Find where the given text appears and provide that cell's center as [x, y] coordinate. 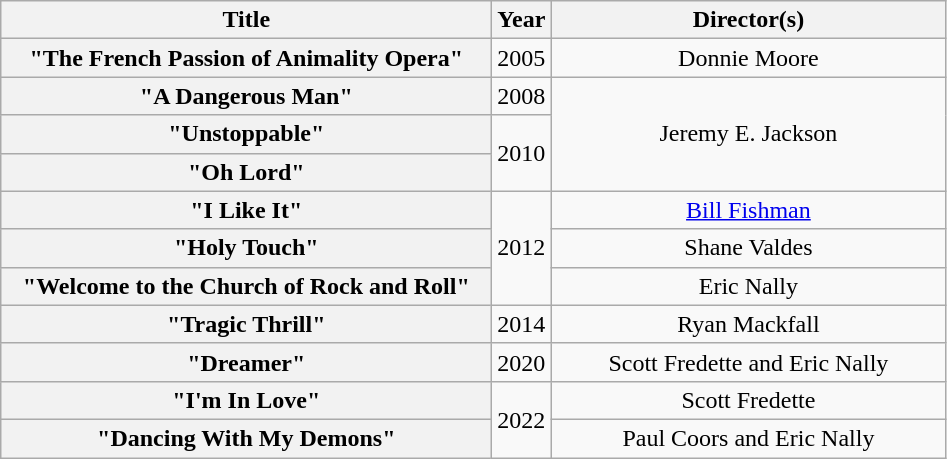
"Dreamer" [246, 362]
"Oh Lord" [246, 172]
"The French Passion of Animality Opera" [246, 58]
Donnie Moore [748, 58]
"Unstoppable" [246, 134]
"Tragic Thrill" [246, 324]
2012 [522, 248]
Eric Nally [748, 286]
"Holy Touch" [246, 248]
Scott Fredette and Eric Nally [748, 362]
"Welcome to the Church of Rock and Roll" [246, 286]
Title [246, 20]
Bill Fishman [748, 210]
Ryan Mackfall [748, 324]
"I'm In Love" [246, 400]
Year [522, 20]
Scott Fredette [748, 400]
2010 [522, 153]
2005 [522, 58]
2008 [522, 96]
Shane Valdes [748, 248]
2020 [522, 362]
Paul Coors and Eric Nally [748, 438]
"Dancing With My Demons" [246, 438]
2022 [522, 419]
Jeremy E. Jackson [748, 134]
Director(s) [748, 20]
"I Like It" [246, 210]
2014 [522, 324]
"A Dangerous Man" [246, 96]
